Pinpoint the cell where the given text exists, returning its (X, Y) midpoint coordinate. 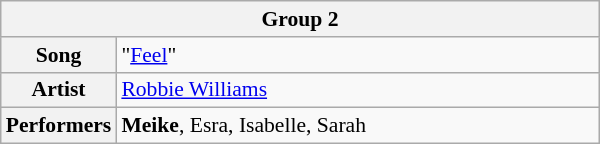
"Feel" (358, 55)
Song (59, 55)
Robbie Williams (358, 90)
Artist (59, 90)
Group 2 (300, 19)
Performers (59, 126)
Meike, Esra, Isabelle, Sarah (358, 126)
